Output the (X, Y) coordinate of the center of the cell containing the given text.  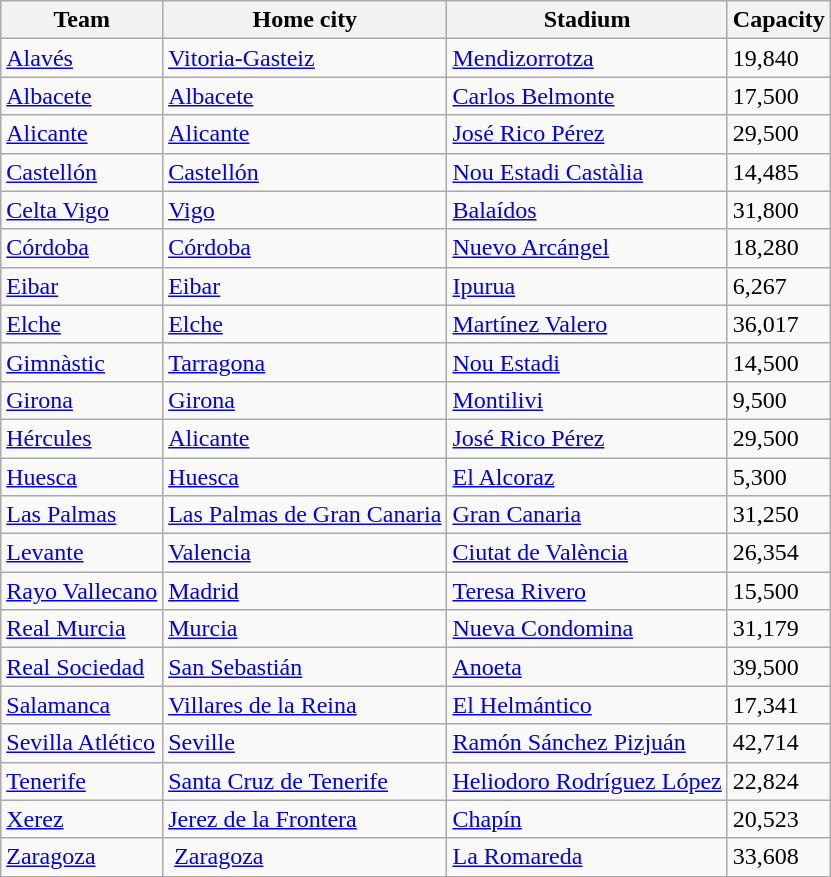
Gran Canaria (587, 515)
Jerez de la Frontera (305, 819)
17,500 (778, 96)
Chapín (587, 819)
20,523 (778, 819)
Martínez Valero (587, 324)
9,500 (778, 400)
Nou Estadi Castàlia (587, 172)
Heliodoro Rodríguez López (587, 781)
Tarragona (305, 362)
Nuevo Arcángel (587, 248)
Home city (305, 20)
Valencia (305, 553)
Ramón Sánchez Pizjuán (587, 743)
Teresa Rivero (587, 591)
Levante (82, 553)
Hércules (82, 438)
Villares de la Reina (305, 705)
Xerez (82, 819)
17,341 (778, 705)
Montilivi (587, 400)
5,300 (778, 477)
39,500 (778, 667)
Santa Cruz de Tenerife (305, 781)
Ipurua (587, 286)
31,800 (778, 210)
Nueva Condomina (587, 629)
14,500 (778, 362)
Vitoria-Gasteiz (305, 58)
15,500 (778, 591)
Seville (305, 743)
Tenerife (82, 781)
Stadium (587, 20)
El Helmántico (587, 705)
Anoeta (587, 667)
Las Palmas de Gran Canaria (305, 515)
18,280 (778, 248)
22,824 (778, 781)
El Alcoraz (587, 477)
31,250 (778, 515)
Rayo Vallecano (82, 591)
Capacity (778, 20)
Team (82, 20)
42,714 (778, 743)
6,267 (778, 286)
Salamanca (82, 705)
36,017 (778, 324)
31,179 (778, 629)
Real Murcia (82, 629)
26,354 (778, 553)
Mendizorrotza (587, 58)
Carlos Belmonte (587, 96)
Murcia (305, 629)
Sevilla Atlético (82, 743)
Madrid (305, 591)
Las Palmas (82, 515)
Alavés (82, 58)
Nou Estadi (587, 362)
Vigo (305, 210)
La Romareda (587, 857)
19,840 (778, 58)
Balaídos (587, 210)
Celta Vigo (82, 210)
14,485 (778, 172)
San Sebastián (305, 667)
Real Sociedad (82, 667)
Gimnàstic (82, 362)
Ciutat de València (587, 553)
33,608 (778, 857)
